Find where the given text appears and provide that cell's center as (x, y) coordinate. 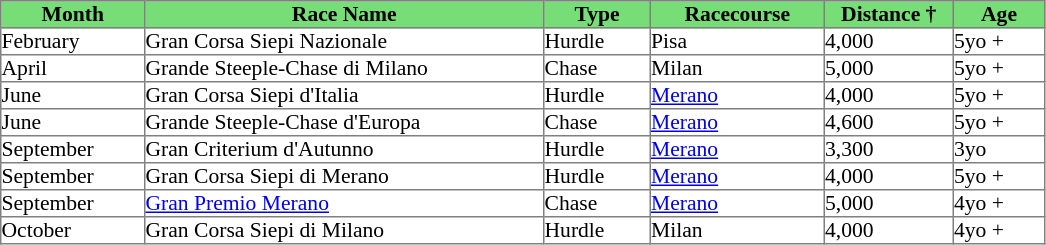
Gran Criterium d'Autunno (344, 150)
Racecourse (737, 14)
October (73, 230)
Grande Steeple-Chase d'Europa (344, 122)
Grande Steeple-Chase di Milano (344, 68)
Distance † (888, 14)
Age (999, 14)
Month (73, 14)
February (73, 42)
April (73, 68)
Gran Corsa Siepi di Merano (344, 176)
3yo (999, 150)
Gran Premio Merano (344, 204)
Type (597, 14)
Race Name (344, 14)
Gran Corsa Siepi d'Italia (344, 96)
Pisa (737, 42)
Gran Corsa Siepi Nazionale (344, 42)
4,600 (888, 122)
3,300 (888, 150)
Gran Corsa Siepi di Milano (344, 230)
